Output the (x, y) coordinate of the center of the cell containing the given text.  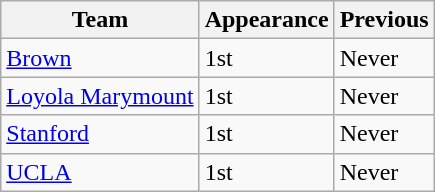
Team (100, 20)
Loyola Marymount (100, 96)
Previous (384, 20)
Stanford (100, 134)
Brown (100, 58)
UCLA (100, 172)
Appearance (266, 20)
